Scan for the cell matching the given text and deliver its [x, y] coordinate at center. 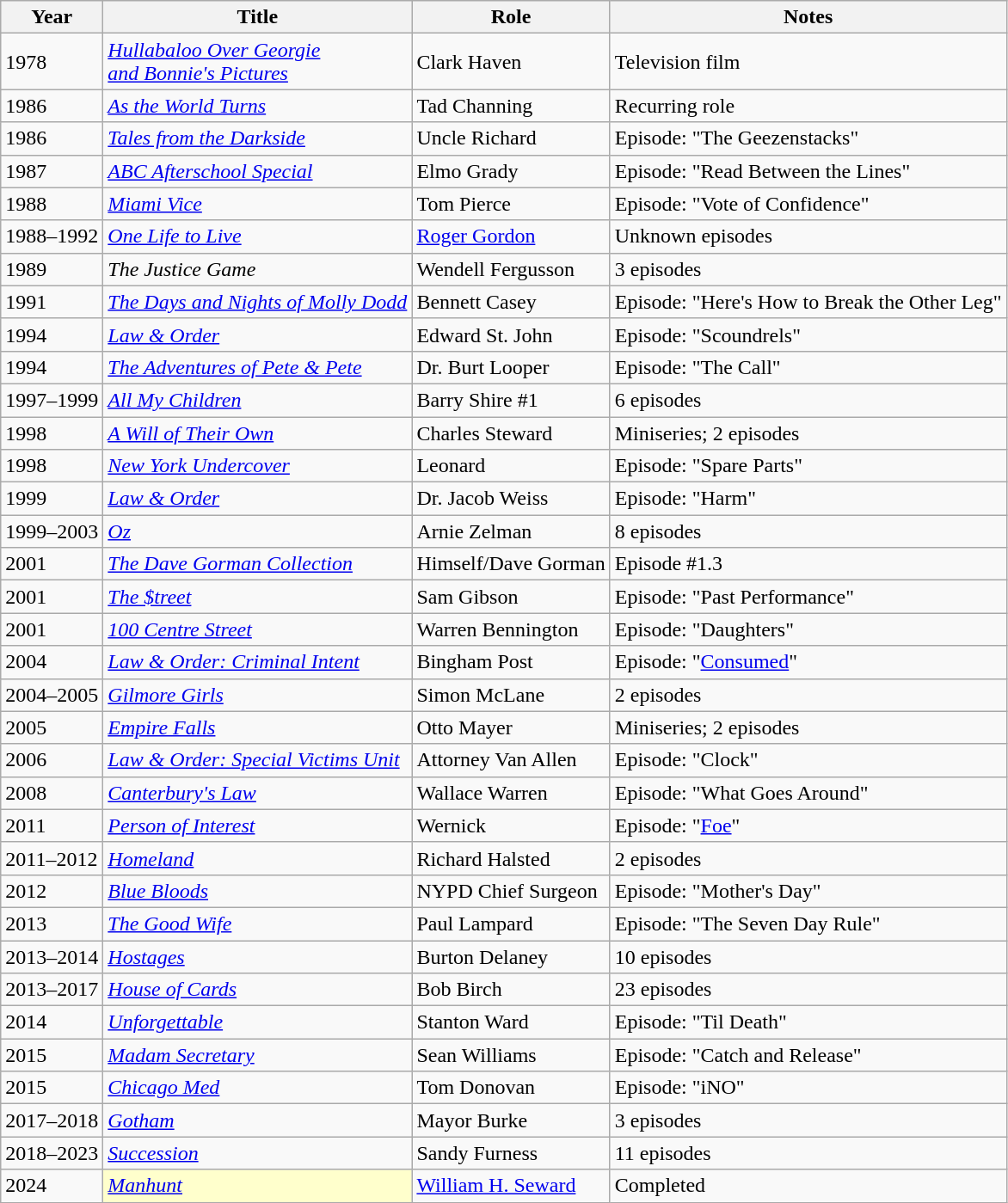
Role [511, 17]
ABC Afterschool Special [258, 171]
As the World Turns [258, 106]
Notes [808, 17]
Roger Gordon [511, 236]
2006 [52, 760]
2024 [52, 1186]
Bingham Post [511, 662]
William H. Seward [511, 1186]
Madam Secretary [258, 1055]
2013–2017 [52, 990]
Paul Lampard [511, 924]
The Adventures of Pete & Pete [258, 367]
Attorney Van Allen [511, 760]
Himself/Dave Gorman [511, 564]
Episode: "Here's How to Break the Other Leg" [808, 302]
100 Centre Street [258, 629]
2011 [52, 826]
Canterbury's Law [258, 793]
Law & Order: Criminal Intent [258, 662]
1997–1999 [52, 400]
1999–2003 [52, 531]
NYPD Chief Surgeon [511, 891]
1991 [52, 302]
Warren Bennington [511, 629]
Homeland [258, 858]
Unforgettable [258, 1022]
2011–2012 [52, 858]
Law & Order: Special Victims Unit [258, 760]
Dr. Burt Looper [511, 367]
Episode: "iNO" [808, 1088]
Elmo Grady [511, 171]
2012 [52, 891]
23 episodes [808, 990]
Episode: "Read Between the Lines" [808, 171]
2013–2014 [52, 957]
Tom Pierce [511, 204]
8 episodes [808, 531]
Tad Channing [511, 106]
Wallace Warren [511, 793]
6 episodes [808, 400]
2004 [52, 662]
The Justice Game [258, 269]
Arnie Zelman [511, 531]
Episode: "Daughters" [808, 629]
Episode: "Foe" [808, 826]
Hostages [258, 957]
Person of Interest [258, 826]
Otto Mayer [511, 727]
Television film [808, 62]
Episode: "Vote of Confidence" [808, 204]
Leonard [511, 466]
Hullabaloo Over Georgie and Bonnie's Pictures [258, 62]
Title [258, 17]
Wernick [511, 826]
Blue Bloods [258, 891]
2017–2018 [52, 1120]
Sam Gibson [511, 597]
The $treet [258, 597]
Burton Delaney [511, 957]
Tales from the Darkside [258, 138]
Sean Williams [511, 1055]
Episode: "The Geezenstacks" [808, 138]
Uncle Richard [511, 138]
Episode: "Til Death" [808, 1022]
Gotham [258, 1120]
Succession [258, 1153]
Episode: "Catch and Release" [808, 1055]
1989 [52, 269]
Simon McLane [511, 695]
Episode: "The Call" [808, 367]
Barry Shire #1 [511, 400]
10 episodes [808, 957]
Empire Falls [258, 727]
The Good Wife [258, 924]
Sandy Furness [511, 1153]
1988 [52, 204]
Bob Birch [511, 990]
Year [52, 17]
2018–2023 [52, 1153]
2014 [52, 1022]
Manhunt [258, 1186]
A Will of Their Own [258, 433]
Clark Haven [511, 62]
Dr. Jacob Weiss [511, 499]
Episode: "Past Performance" [808, 597]
Episode #1.3 [808, 564]
2004–2005 [52, 695]
1987 [52, 171]
Completed [808, 1186]
Episode: "Harm" [808, 499]
The Days and Nights of Molly Dodd [258, 302]
11 episodes [808, 1153]
Charles Steward [511, 433]
1988–1992 [52, 236]
House of Cards [258, 990]
Tom Donovan [511, 1088]
Episode: "The Seven Day Rule" [808, 924]
Bennett Casey [511, 302]
Edward St. John [511, 335]
All My Children [258, 400]
Episode: "Clock" [808, 760]
Episode: "Scoundrels" [808, 335]
Episode: "Consumed" [808, 662]
Richard Halsted [511, 858]
2013 [52, 924]
Oz [258, 531]
Recurring role [808, 106]
Episode: "What Goes Around" [808, 793]
Chicago Med [258, 1088]
1978 [52, 62]
2008 [52, 793]
Miami Vice [258, 204]
2005 [52, 727]
Stanton Ward [511, 1022]
Unknown episodes [808, 236]
Episode: "Spare Parts" [808, 466]
Gilmore Girls [258, 695]
Wendell Fergusson [511, 269]
1999 [52, 499]
The Dave Gorman Collection [258, 564]
One Life to Live [258, 236]
Episode: "Mother's Day" [808, 891]
Mayor Burke [511, 1120]
New York Undercover [258, 466]
